From the cell containing the given text, extract its center point as [X, Y] coordinate. 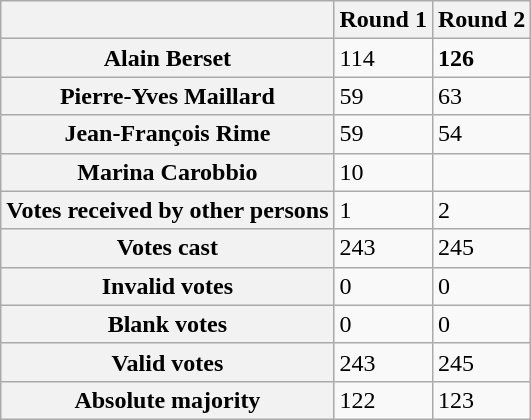
10 [383, 172]
54 [481, 134]
Votes received by other persons [168, 210]
Valid votes [168, 362]
2 [481, 210]
Votes cast [168, 248]
Blank votes [168, 324]
Round 1 [383, 20]
126 [481, 58]
Alain Berset [168, 58]
Jean-François Rime [168, 134]
Pierre-Yves Maillard [168, 96]
114 [383, 58]
63 [481, 96]
Absolute majority [168, 400]
123 [481, 400]
Marina Carobbio [168, 172]
122 [383, 400]
1 [383, 210]
Invalid votes [168, 286]
Round 2 [481, 20]
